From the cell containing the given text, extract its center point as [X, Y] coordinate. 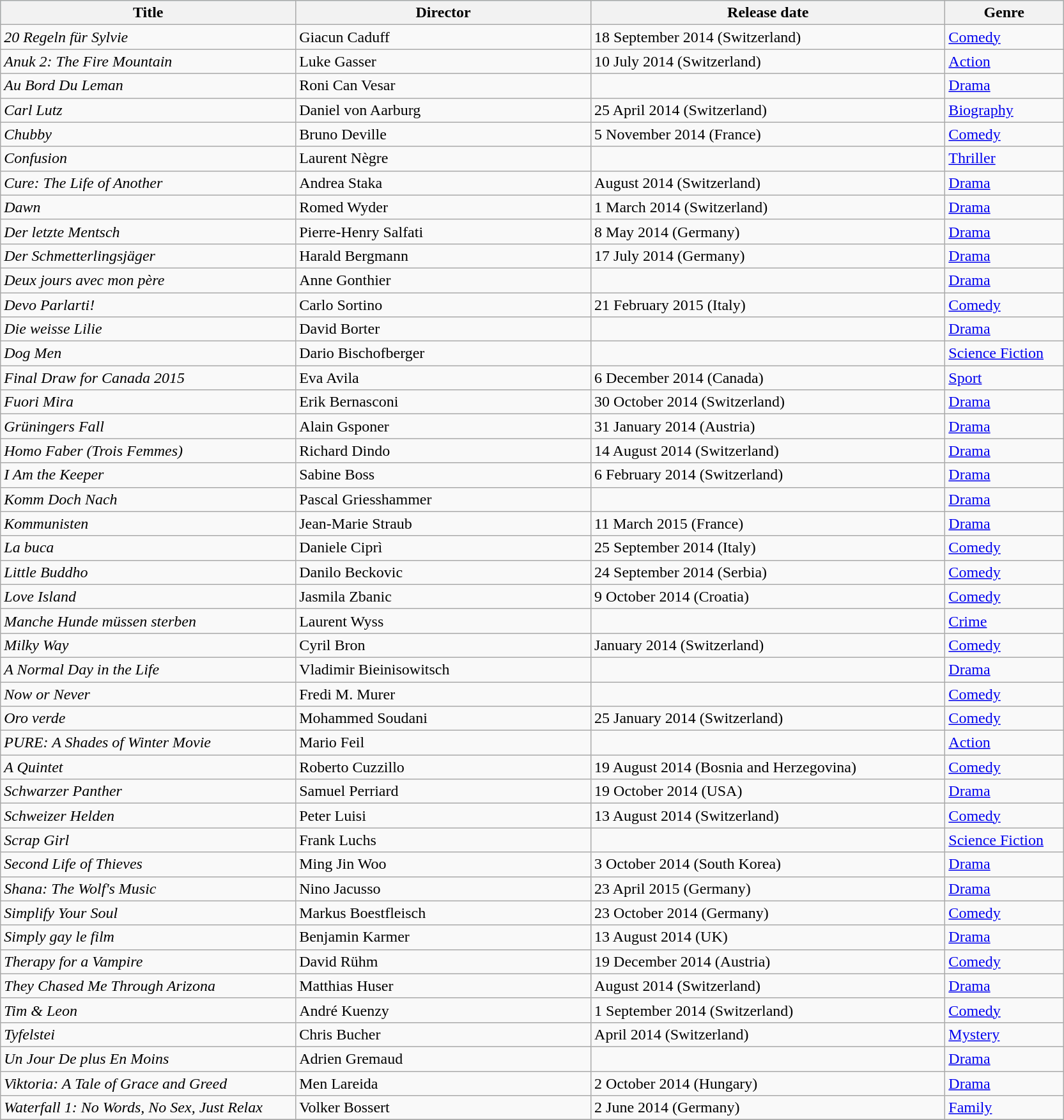
Crime [1005, 621]
Roni Can Vesar [443, 86]
9 October 2014 (Croatia) [768, 596]
Director [443, 13]
5 November 2014 (France) [768, 134]
Carlo Sortino [443, 305]
Chubby [148, 134]
A Quintet [148, 767]
Grüningers Fall [148, 426]
Vladimir Bieinisowitsch [443, 669]
Carl Lutz [148, 110]
Alain Gsponer [443, 426]
Dog Men [148, 354]
Confusion [148, 159]
Dawn [148, 207]
Benjamin Karmer [443, 937]
13 August 2014 (Switzerland) [768, 816]
10 July 2014 (Switzerland) [768, 61]
Homo Faber (Trois Femmes) [148, 451]
Therapy for a Vampire [148, 961]
Simply gay le film [148, 937]
Deux jours avec mon père [148, 280]
Eva Avila [443, 378]
Devo Parlarti! [148, 305]
Viktoria: A Tale of Grace and Greed [148, 1084]
Au Bord Du Leman [148, 86]
Daniel von Aarburg [443, 110]
Romed Wyder [443, 207]
Peter Luisi [443, 816]
Der letzte Mentsch [148, 231]
Laurent Nègre [443, 159]
14 August 2014 (Switzerland) [768, 451]
Chris Bucher [443, 1034]
Un Jour De plus En Moins [148, 1059]
23 April 2015 (Germany) [768, 889]
Cure: The Life of Another [148, 183]
24 September 2014 (Serbia) [768, 572]
Anne Gonthier [443, 280]
Mario Feil [443, 743]
Kommunisten [148, 524]
Milky Way [148, 645]
19 August 2014 (Bosnia and Herzegovina) [768, 767]
23 October 2014 (Germany) [768, 913]
Waterfall 1: No Words, No Sex, Just Relax [148, 1108]
Giacun Caduff [443, 37]
Tim & Leon [148, 1010]
13 August 2014 (UK) [768, 937]
Die weisse Lilie [148, 329]
Schweizer Helden [148, 816]
Roberto Cuzzillo [443, 767]
Jasmila Zbanic [443, 596]
11 March 2015 (France) [768, 524]
1 March 2014 (Switzerland) [768, 207]
25 January 2014 (Switzerland) [768, 719]
Daniele Ciprì [443, 548]
Thriller [1005, 159]
Release date [768, 13]
19 December 2014 (Austria) [768, 961]
6 December 2014 (Canada) [768, 378]
I Am the Keeper [148, 475]
19 October 2014 (USA) [768, 791]
A Normal Day in the Life [148, 669]
Little Buddho [148, 572]
Danilo Beckovic [443, 572]
Fuori Mira [148, 402]
25 April 2014 (Switzerland) [768, 110]
Shana: The Wolf's Music [148, 889]
David Rühm [443, 961]
They Chased Me Through Arizona [148, 986]
30 October 2014 (Switzerland) [768, 402]
6 February 2014 (Switzerland) [768, 475]
1 September 2014 (Switzerland) [768, 1010]
Der Schmetterlingsjäger [148, 256]
Family [1005, 1108]
Mystery [1005, 1034]
Tyfelstei [148, 1034]
2 June 2014 (Germany) [768, 1108]
Now or Never [148, 694]
Andrea Staka [443, 183]
Komm Doch Nach [148, 499]
Ming Jin Woo [443, 864]
Richard Dindo [443, 451]
Love Island [148, 596]
Genre [1005, 13]
Manche Hunde müssen sterben [148, 621]
David Borter [443, 329]
April 2014 (Switzerland) [768, 1034]
Fredi M. Murer [443, 694]
Second Life of Thieves [148, 864]
Nino Jacusso [443, 889]
Oro verde [148, 719]
Schwarzer Panther [148, 791]
Sport [1005, 378]
31 January 2014 (Austria) [768, 426]
Harald Bergmann [443, 256]
Scrap Girl [148, 840]
17 July 2014 (Germany) [768, 256]
Laurent Wyss [443, 621]
18 September 2014 (Switzerland) [768, 37]
Frank Luchs [443, 840]
Bruno Deville [443, 134]
Final Draw for Canada 2015 [148, 378]
Title [148, 13]
Cyril Bron [443, 645]
Volker Bossert [443, 1108]
Simplify Your Soul [148, 913]
January 2014 (Switzerland) [768, 645]
Anuk 2: The Fire Mountain [148, 61]
Mohammed Soudani [443, 719]
Matthias Huser [443, 986]
3 October 2014 (South Korea) [768, 864]
Dario Bischofberger [443, 354]
2 October 2014 (Hungary) [768, 1084]
Luke Gasser [443, 61]
Erik Bernasconi [443, 402]
Samuel Perriard [443, 791]
20 Regeln für Sylvie [148, 37]
La buca [148, 548]
Markus Boestfleisch [443, 913]
Pascal Griesshammer [443, 499]
André Kuenzy [443, 1010]
21 February 2015 (Italy) [768, 305]
Sabine Boss [443, 475]
PURE: A Shades of Winter Movie [148, 743]
Jean-Marie Straub [443, 524]
Biography [1005, 110]
Pierre-Henry Salfati [443, 231]
Men Lareida [443, 1084]
25 September 2014 (Italy) [768, 548]
8 May 2014 (Germany) [768, 231]
Adrien Gremaud [443, 1059]
